From the cell containing the given text, extract its center point as [X, Y] coordinate. 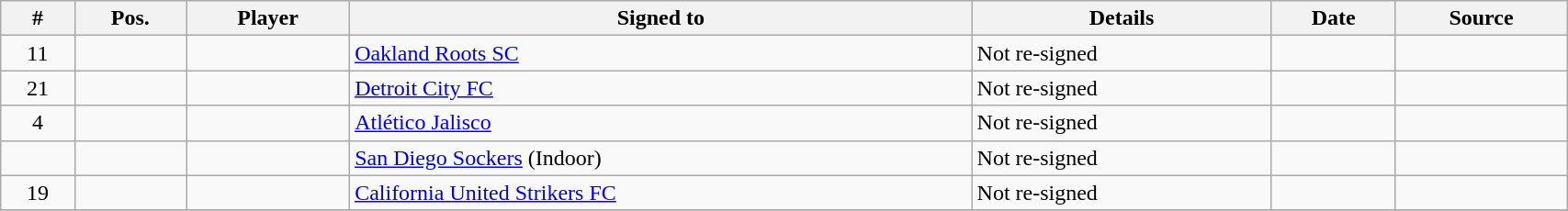
Signed to [661, 18]
19 [38, 193]
11 [38, 53]
Detroit City FC [661, 88]
Atlético Jalisco [661, 123]
Oakland Roots SC [661, 53]
San Diego Sockers (Indoor) [661, 158]
Pos. [130, 18]
Date [1334, 18]
Source [1481, 18]
Details [1122, 18]
# [38, 18]
4 [38, 123]
21 [38, 88]
California United Strikers FC [661, 193]
Player [268, 18]
